Find where the given text appears and provide that cell's center as (X, Y) coordinate. 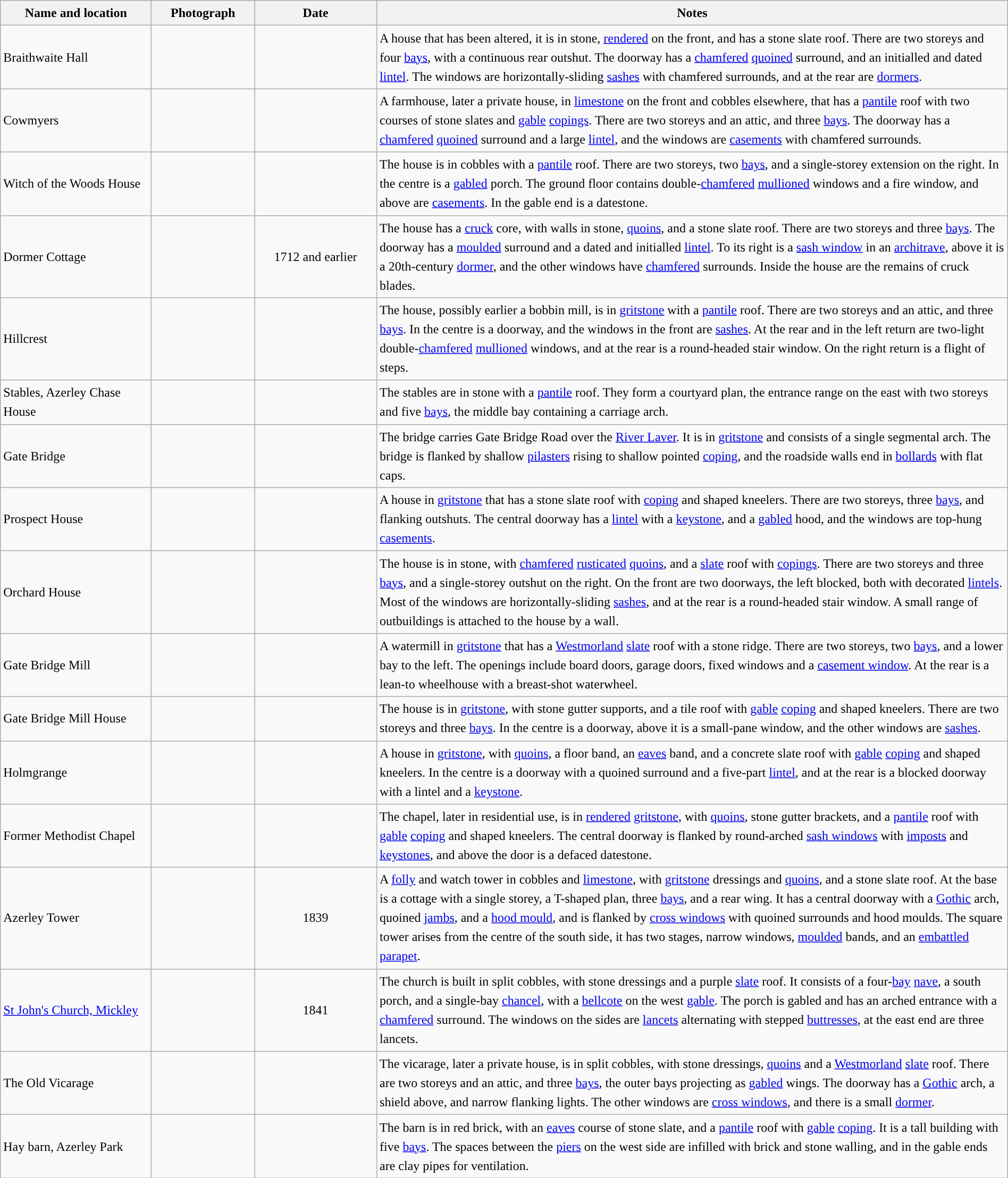
Former Methodist Chapel (76, 836)
1712 and earlier (316, 256)
Holmgrange (76, 773)
Gate Bridge (76, 456)
The Old Vicarage (76, 1083)
Photograph (203, 13)
Hay barn, Azerley Park (76, 1146)
Witch of the Woods House (76, 184)
Date (316, 13)
1839 (316, 919)
Notes (692, 13)
Prospect House (76, 519)
Azerley Tower (76, 919)
Hillcrest (76, 339)
Braithwaite Hall (76, 57)
Cowmyers (76, 120)
Gate Bridge Mill House (76, 719)
Stables, Azerley Chase House (76, 402)
St John's Church, Mickley (76, 1010)
Gate Bridge Mill (76, 664)
1841 (316, 1010)
Orchard House (76, 592)
Name and location (76, 13)
Dormer Cottage (76, 256)
